Pinpoint the cell where the given text exists, returning its (x, y) midpoint coordinate. 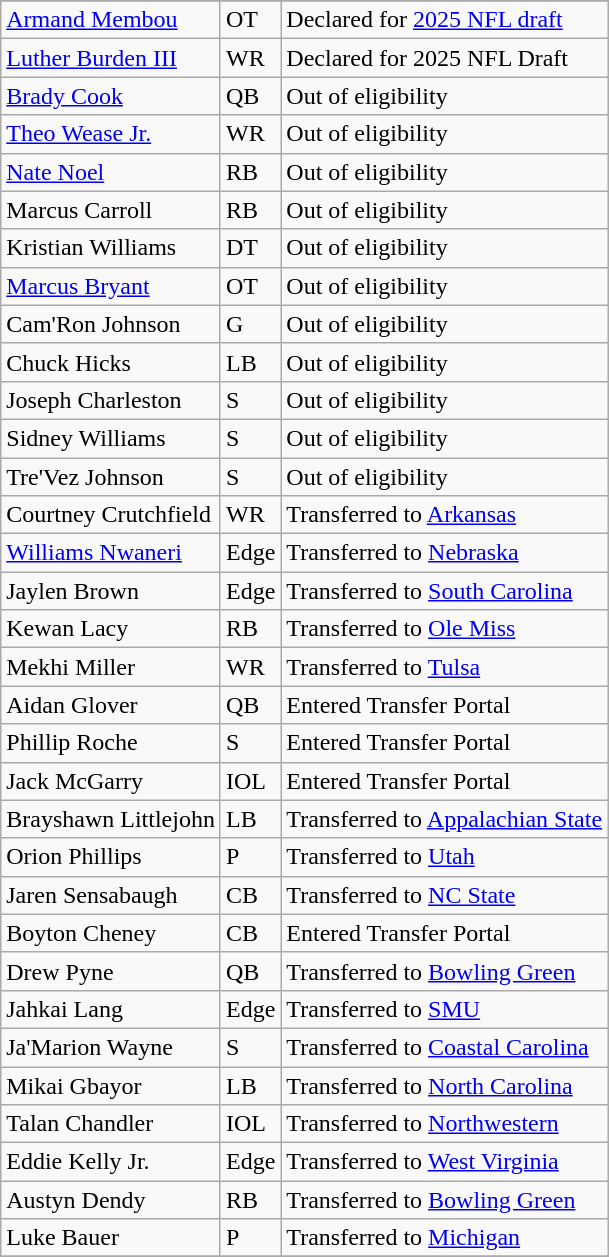
Declared for 2025 NFL draft (444, 20)
Luther Burden III (111, 58)
Transferred to Utah (444, 857)
Declared for 2025 NFL Draft (444, 58)
Transferred to Ole Miss (444, 629)
Mikai Gbayor (111, 1085)
Sidney Williams (111, 438)
Transferred to Michigan (444, 1238)
Brayshawn Littlejohn (111, 819)
Cam'Ron Johnson (111, 324)
Ja'Marion Wayne (111, 1047)
Courtney Crutchfield (111, 515)
Tre'Vez Johnson (111, 477)
Transferred to NC State (444, 895)
Eddie Kelly Jr. (111, 1162)
Marcus Bryant (111, 286)
Chuck Hicks (111, 362)
Boyton Cheney (111, 933)
Marcus Carroll (111, 210)
Austyn Dendy (111, 1200)
Transferred to SMU (444, 1009)
Jahkai Lang (111, 1009)
Transferred to West Virginia (444, 1162)
Kewan Lacy (111, 629)
Talan Chandler (111, 1124)
Theo Wease Jr. (111, 134)
Luke Bauer (111, 1238)
Transferred to Nebraska (444, 553)
Nate Noel (111, 172)
Brady Cook (111, 96)
Orion Phillips (111, 857)
Drew Pyne (111, 971)
Armand Membou (111, 20)
Transferred to Appalachian State (444, 819)
Joseph Charleston (111, 400)
Transferred to Arkansas (444, 515)
Aidan Glover (111, 705)
Jaren Sensabaugh (111, 895)
DT (250, 248)
Transferred to Coastal Carolina (444, 1047)
Transferred to Tulsa (444, 667)
Jack McGarry (111, 781)
Kristian Williams (111, 248)
Transferred to South Carolina (444, 591)
Transferred to North Carolina (444, 1085)
Mekhi Miller (111, 667)
Transferred to Northwestern (444, 1124)
G (250, 324)
Williams Nwaneri (111, 553)
Phillip Roche (111, 743)
Jaylen Brown (111, 591)
